Identify which cell holds the provided text, then report its (x, y) central coordinate. 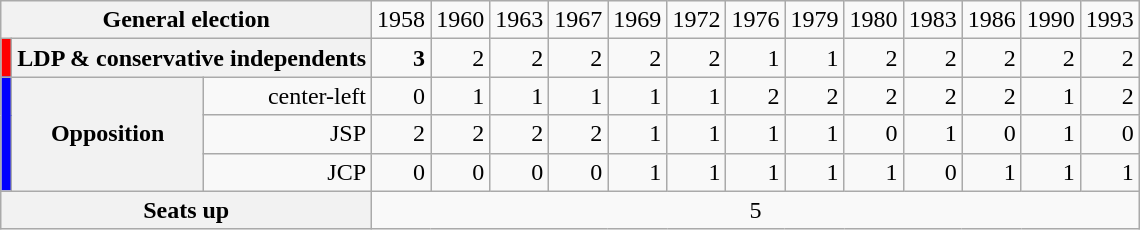
1993 (1110, 20)
Opposition (108, 134)
1960 (460, 20)
LDP & conservative independents (192, 58)
1969 (638, 20)
1986 (992, 20)
1967 (578, 20)
center-left (287, 96)
JSP (287, 134)
1980 (874, 20)
1963 (520, 20)
General election (186, 20)
1972 (696, 20)
Seats up (186, 210)
1983 (932, 20)
1979 (814, 20)
JCP (287, 172)
5 (756, 210)
1976 (756, 20)
3 (402, 58)
1958 (402, 20)
1990 (1050, 20)
